Scan for the cell matching the given text and deliver its [X, Y] coordinate at center. 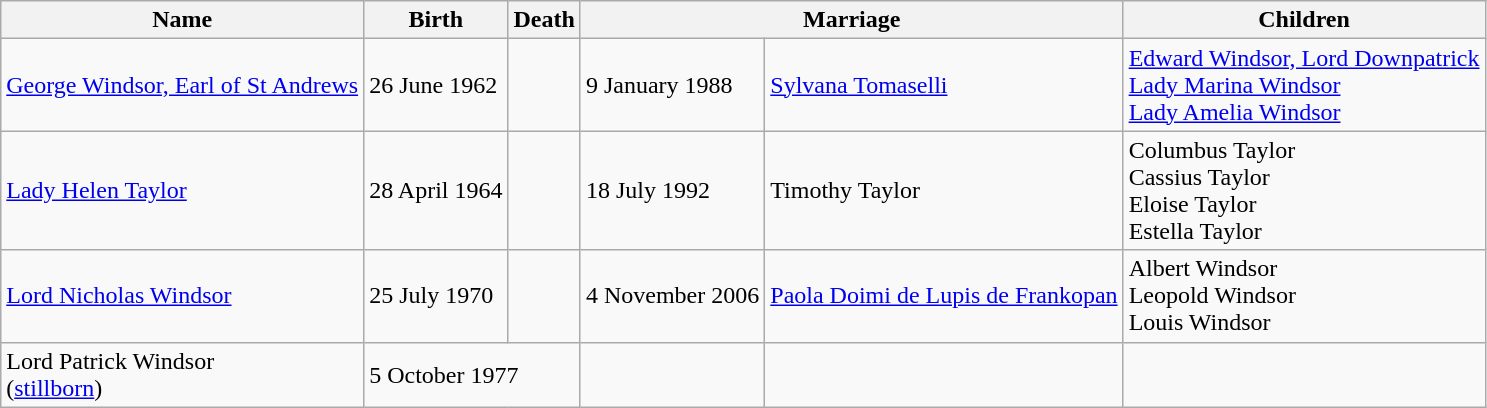
25 July 1970 [436, 296]
4 November 2006 [672, 296]
Children [1304, 20]
Timothy Taylor [944, 190]
9 January 1988 [672, 85]
Paola Doimi de Lupis de Frankopan [944, 296]
Death [544, 20]
Edward Windsor, Lord DownpatrickLady Marina WindsorLady Amelia Windsor [1304, 85]
Lady Helen Taylor [182, 190]
5 October 1977 [472, 374]
Birth [436, 20]
Name [182, 20]
28 April 1964 [436, 190]
Lord Patrick Windsor(stillborn) [182, 374]
26 June 1962 [436, 85]
Albert WindsorLeopold WindsorLouis Windsor [1304, 296]
18 July 1992 [672, 190]
Lord Nicholas Windsor [182, 296]
George Windsor, Earl of St Andrews [182, 85]
Columbus TaylorCassius TaylorEloise TaylorEstella Taylor [1304, 190]
Marriage [852, 20]
Sylvana Tomaselli [944, 85]
